Find where the given text appears and provide that cell's center as (x, y) coordinate. 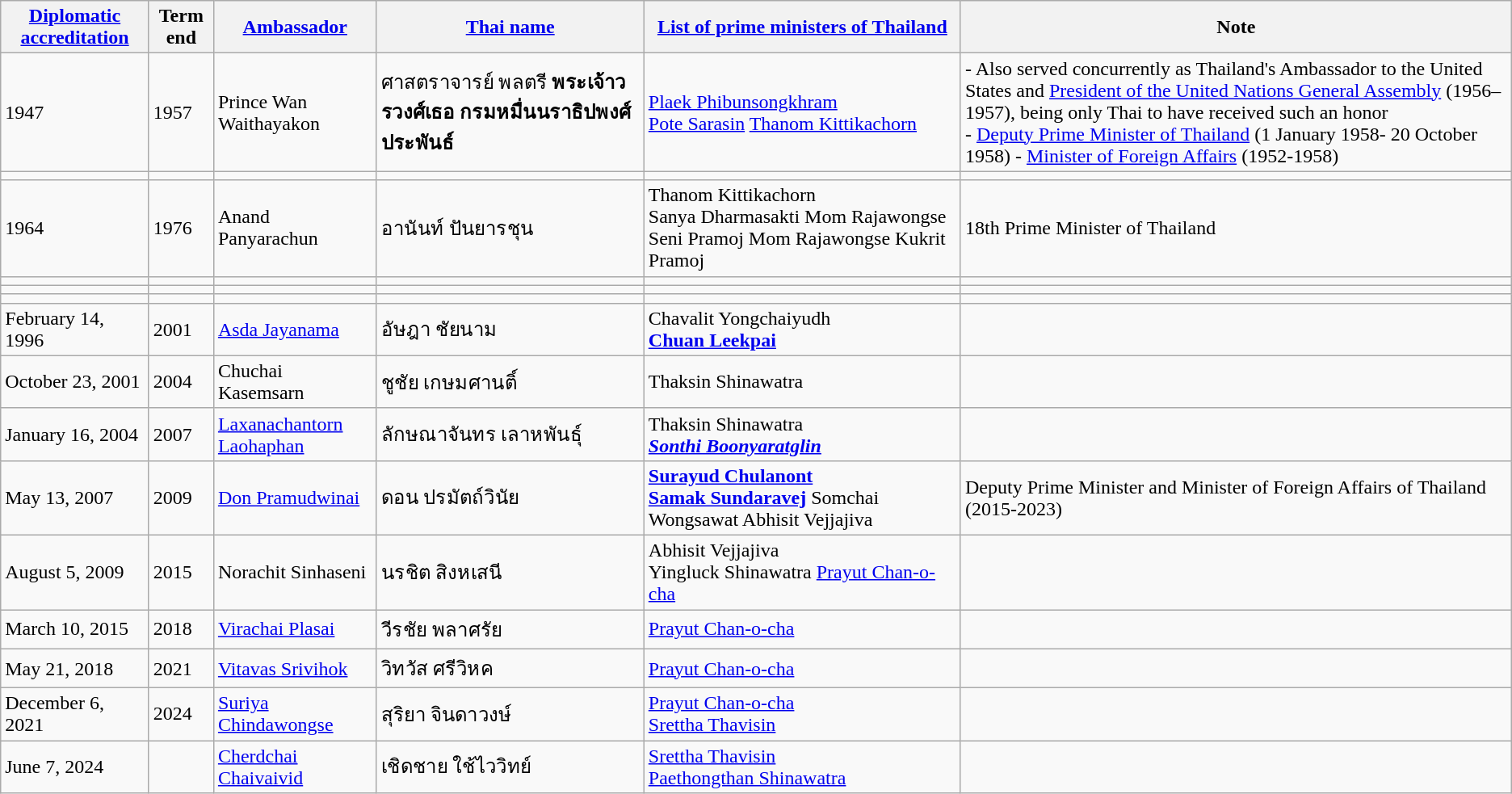
ศาสตราจารย์ พลตรี พระเจ้าวรวงศ์เธอ กรมหมื่นนราธิปพงศ์ประพันธ์ (510, 112)
2015 (181, 572)
อัษฎา ชัยนาม (510, 330)
December 6, 2021 (75, 714)
Virachai Plasai (295, 628)
ชูชัย เกษมศานติ์ (510, 381)
1957 (181, 112)
Abhisit VejjajivaYingluck Shinawatra Prayut Chan-o-cha (802, 572)
March 10, 2015 (75, 628)
วีรชัย พลาศรัย (510, 628)
ดอน ปรมัตถ์วินัย (510, 498)
2007 (181, 435)
Cherdchai Chaivaivid (295, 767)
Thanom KittikachornSanya Dharmasakti Mom Rajawongse Seni Pramoj Mom Rajawongse Kukrit Pramoj (802, 228)
ลักษณาจันทร เลาหพันธุ์ (510, 435)
Thai name (510, 27)
Plaek PhibunsongkhramPote Sarasin Thanom Kittikachorn (802, 112)
สุริยา จินดาวงษ์ (510, 714)
Vitavas Srivihok (295, 669)
18th Prime Minister of Thailand (1236, 228)
List of prime ministers of Thailand (802, 27)
Don Pramudwinai (295, 498)
Chuchai Kasemsarn (295, 381)
2009 (181, 498)
1947 (75, 112)
Deputy Prime Minister and Minister of Foreign Affairs of Thailand (2015-2023) (1236, 498)
2018 (181, 628)
วิทวัส ศรีวิหค (510, 669)
Term end (181, 27)
Asda Jayanama (295, 330)
Srettha ThavisinPaethongthan Shinawatra (802, 767)
Diplomatic accreditation (75, 27)
อานันท์ ปันยารชุน (510, 228)
Anand Panyarachun (295, 228)
2024 (181, 714)
2021 (181, 669)
1976 (181, 228)
Note (1236, 27)
เชิดชาย ใช้ไววิทย์ (510, 767)
Thaksin ShinawatraSonthi Boonyaratglin (802, 435)
1964 (75, 228)
May 21, 2018 (75, 669)
Prince Wan Waithayakon (295, 112)
Thaksin Shinawatra (802, 381)
May 13, 2007 (75, 498)
Laxanachantorn Laohaphan (295, 435)
2001 (181, 330)
2004 (181, 381)
October 23, 2001 (75, 381)
Norachit Sinhaseni (295, 572)
นรชิต สิงหเสนี (510, 572)
Surayud ChulanontSamak Sundaravej Somchai Wongsawat Abhisit Vejjajiva (802, 498)
Prayut Chan-o-chaSrettha Thavisin (802, 714)
February 14, 1996 (75, 330)
June 7, 2024 (75, 767)
Suriya Chindawongse (295, 714)
January 16, 2004 (75, 435)
Ambassador (295, 27)
Chavalit YongchaiyudhChuan Leekpai (802, 330)
August 5, 2009 (75, 572)
